Detect which cell encompasses the target text, then output its [X, Y] center coordinate. 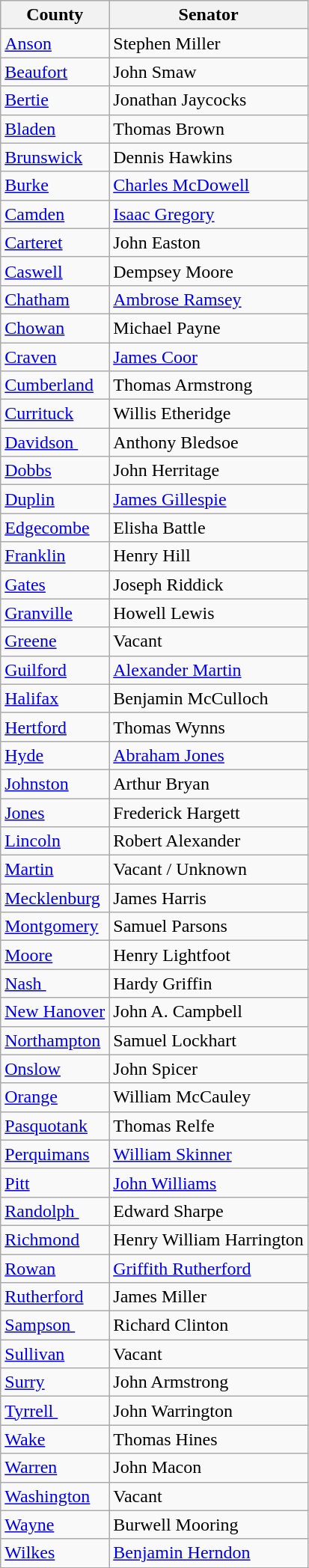
Halifax [55, 698]
Benjamin McCulloch [209, 698]
Moore [55, 955]
Dennis Hawkins [209, 157]
Thomas Hines [209, 1439]
Greene [55, 641]
Dobbs [55, 471]
Robert Alexander [209, 841]
Senator [209, 15]
Pasquotank [55, 1126]
Carteret [55, 242]
Jonathan Jaycocks [209, 100]
Martin [55, 870]
John Williams [209, 1183]
Thomas Brown [209, 129]
Samuel Lockhart [209, 1040]
Camden [55, 214]
Granville [55, 613]
Duplin [55, 499]
Franklin [55, 556]
Elisha Battle [209, 528]
Sampson [55, 1326]
John Herritage [209, 471]
New Hanover [55, 1012]
Joseph Riddick [209, 585]
Surry [55, 1382]
James Coor [209, 357]
Abraham Jones [209, 755]
Isaac Gregory [209, 214]
Northampton [55, 1040]
Edward Sharpe [209, 1211]
Wake [55, 1439]
Bladen [55, 129]
Caswell [55, 271]
Jones [55, 812]
Arthur Bryan [209, 784]
Randolph [55, 1211]
Richard Clinton [209, 1326]
John Warrington [209, 1411]
Hyde [55, 755]
James Miller [209, 1297]
William McCauley [209, 1097]
Thomas Wynns [209, 727]
Chowan [55, 328]
Benjamin Herndon [209, 1553]
John Macon [209, 1468]
Samuel Parsons [209, 927]
Cumberland [55, 385]
Hertford [55, 727]
Wayne [55, 1525]
Anson [55, 43]
Thomas Relfe [209, 1126]
Washington [55, 1496]
Warren [55, 1468]
Willis Etheridge [209, 414]
Henry William Harrington [209, 1239]
Montgomery [55, 927]
Johnston [55, 784]
Alexander Martin [209, 670]
Orange [55, 1097]
Mecklenburg [55, 898]
Beaufort [55, 72]
Wilkes [55, 1553]
Vacant / Unknown [209, 870]
Rutherford [55, 1297]
Anthony Bledsoe [209, 442]
Craven [55, 357]
Richmond [55, 1239]
John Smaw [209, 72]
Charles McDowell [209, 186]
Lincoln [55, 841]
Bertie [55, 100]
Perquimans [55, 1154]
Hardy Griffin [209, 983]
Guilford [55, 670]
John Easton [209, 242]
Stephen Miller [209, 43]
Burke [55, 186]
James Harris [209, 898]
Dempsey Moore [209, 271]
Tyrrell [55, 1411]
Ambrose Ramsey [209, 299]
Onslow [55, 1069]
County [55, 15]
Edgecombe [55, 528]
James Gillespie [209, 499]
Brunswick [55, 157]
Gates [55, 585]
Henry Lightfoot [209, 955]
Nash [55, 983]
Henry Hill [209, 556]
Frederick Hargett [209, 812]
John Spicer [209, 1069]
Currituck [55, 414]
Rowan [55, 1269]
John A. Campbell [209, 1012]
John Armstrong [209, 1382]
William Skinner [209, 1154]
Pitt [55, 1183]
Davidson [55, 442]
Howell Lewis [209, 613]
Thomas Armstrong [209, 385]
Sullivan [55, 1354]
Burwell Mooring [209, 1525]
Chatham [55, 299]
Griffith Rutherford [209, 1269]
Michael Payne [209, 328]
